Detect which cell encompasses the target text, then output its (x, y) center coordinate. 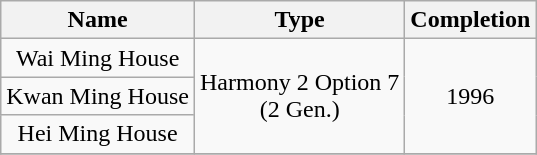
Name (98, 20)
Completion (470, 20)
Harmony 2 Option 7 (2 Gen.) (299, 96)
Hei Ming House (98, 134)
Wai Ming House (98, 58)
Kwan Ming House (98, 96)
1996 (470, 96)
Type (299, 20)
